Extract the [x, y] coordinate from the center of the cell holding the provided text.  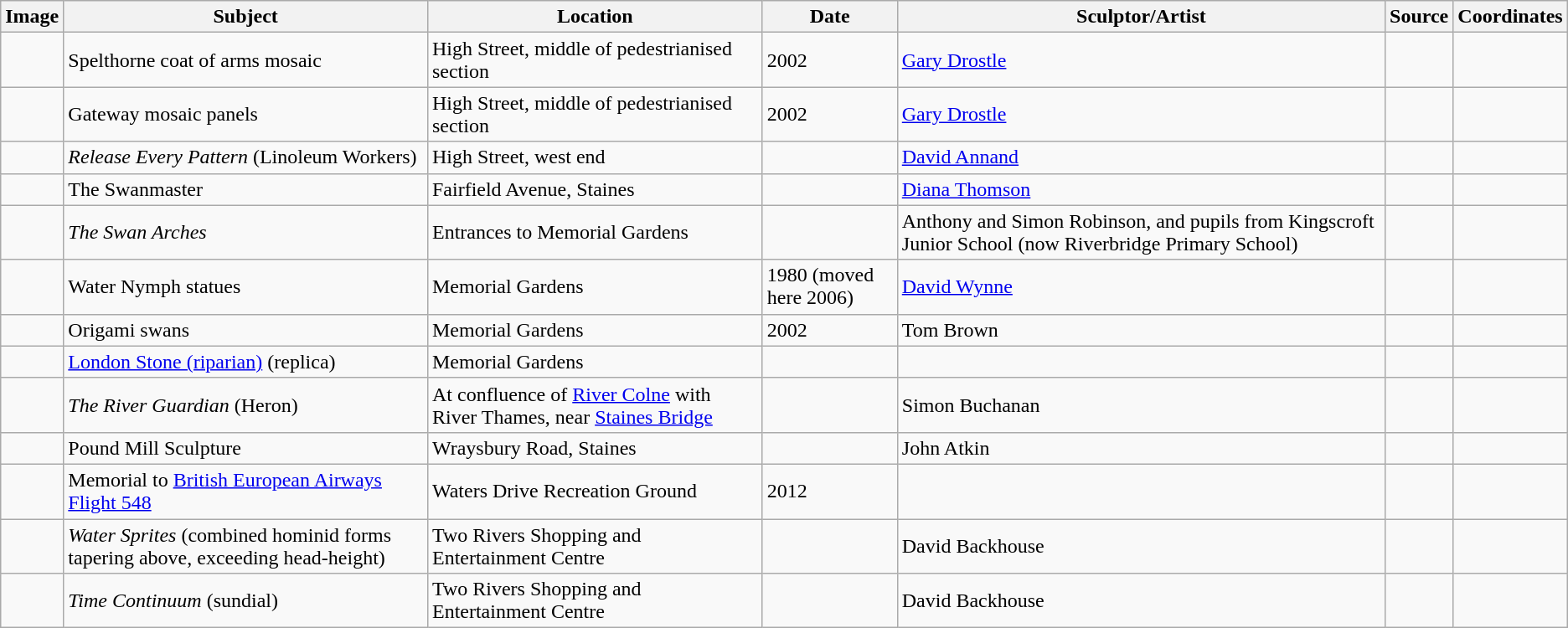
Water Sprites (combined hominid forms tapering above, exceeding head-height) [246, 546]
David Wynne [1141, 286]
Origami swans [246, 330]
John Atkin [1141, 448]
Anthony and Simon Robinson, and pupils from Kingscroft Junior School (now Riverbridge Primary School) [1141, 233]
Sculptor/Artist [1141, 17]
London Stone (riparian) (replica) [246, 362]
Release Every Pattern (Linoleum Workers) [246, 157]
Wraysbury Road, Staines [595, 448]
Fairfield Avenue, Staines [595, 189]
Simon Buchanan [1141, 405]
High Street, west end [595, 157]
The River Guardian (Heron) [246, 405]
Location [595, 17]
Date [829, 17]
Entrances to Memorial Gardens [595, 233]
Waters Drive Recreation Ground [595, 491]
2012 [829, 491]
1980 (moved here 2006) [829, 286]
The Swanmaster [246, 189]
David Annand [1141, 157]
Subject [246, 17]
Memorial to British European Airways Flight 548 [246, 491]
Source [1419, 17]
At confluence of River Colne with River Thames, near Staines Bridge [595, 405]
Tom Brown [1141, 330]
Coordinates [1510, 17]
Water Nymph statues [246, 286]
The Swan Arches [246, 233]
Gateway mosaic panels [246, 114]
Spelthorne coat of arms mosaic [246, 60]
Time Continuum (sundial) [246, 601]
Pound Mill Sculpture [246, 448]
Image [32, 17]
Diana Thomson [1141, 189]
